Pinpoint the cell where the given text exists, returning its [x, y] midpoint coordinate. 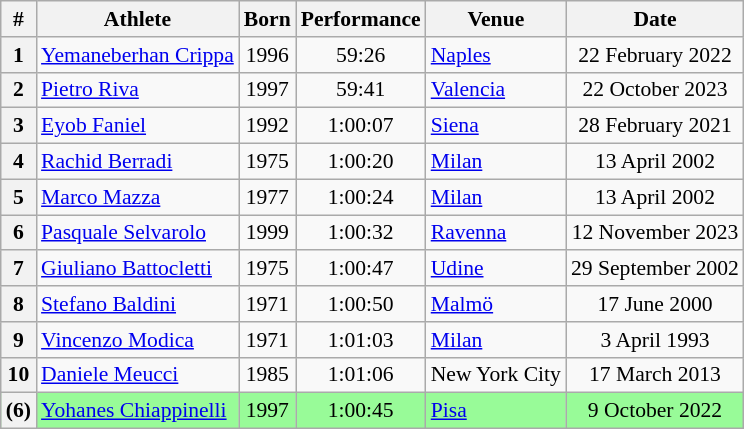
Udine [496, 269]
12 November 2023 [655, 233]
59:41 [361, 90]
Vincenzo Modica [138, 340]
3 [18, 126]
1:00:24 [361, 197]
Daniele Meucci [138, 375]
17 March 2013 [655, 375]
Ravenna [496, 233]
New York City [496, 375]
Venue [496, 19]
Pietro Riva [138, 90]
Marco Mazza [138, 197]
59:26 [361, 55]
Naples [496, 55]
29 September 2002 [655, 269]
10 [18, 375]
3 April 1993 [655, 340]
6 [18, 233]
1:00:45 [361, 411]
1:00:32 [361, 233]
1977 [268, 197]
8 [18, 304]
Pisa [496, 411]
Yemaneberhan Crippa [138, 55]
Siena [496, 126]
Rachid Berradi [138, 162]
22 February 2022 [655, 55]
1:00:47 [361, 269]
1:00:50 [361, 304]
1996 [268, 55]
Giuliano Battocletti [138, 269]
5 [18, 197]
Valencia [496, 90]
9 October 2022 [655, 411]
7 [18, 269]
1 [18, 55]
Pasquale Selvarolo [138, 233]
Eyob Faniel [138, 126]
Athlete [138, 19]
17 June 2000 [655, 304]
Stefano Baldini [138, 304]
1:00:20 [361, 162]
2 [18, 90]
4 [18, 162]
1:00:07 [361, 126]
Date [655, 19]
Born [268, 19]
1999 [268, 233]
1992 [268, 126]
22 October 2023 [655, 90]
1:01:03 [361, 340]
1985 [268, 375]
(6) [18, 411]
9 [18, 340]
Performance [361, 19]
1:01:06 [361, 375]
Yohanes Chiappinelli [138, 411]
28 February 2021 [655, 126]
# [18, 19]
Malmö [496, 304]
